Detect which cell encompasses the target text, then output its (x, y) center coordinate. 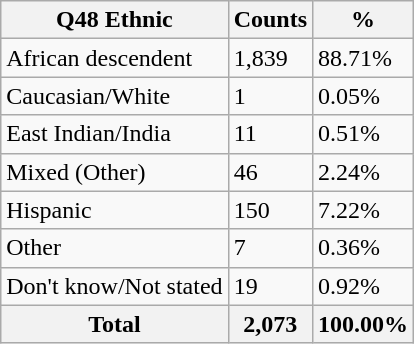
Caucasian/White (114, 96)
2,073 (270, 324)
0.92% (364, 286)
% (364, 20)
Don't know/Not stated (114, 286)
Hispanic (114, 210)
Counts (270, 20)
19 (270, 286)
7 (270, 248)
Q48 Ethnic (114, 20)
0.05% (364, 96)
46 (270, 172)
100.00% (364, 324)
Total (114, 324)
East Indian/India (114, 134)
150 (270, 210)
1,839 (270, 58)
Other (114, 248)
1 (270, 96)
Mixed (Other) (114, 172)
African descendent (114, 58)
7.22% (364, 210)
2.24% (364, 172)
88.71% (364, 58)
11 (270, 134)
0.36% (364, 248)
0.51% (364, 134)
